Identify which cell holds the provided text, then report its (x, y) central coordinate. 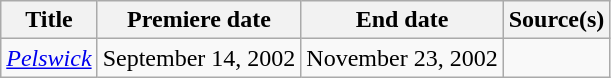
Pelswick (49, 58)
Premiere date (199, 20)
November 23, 2002 (402, 58)
End date (402, 20)
Source(s) (556, 20)
Title (49, 20)
September 14, 2002 (199, 58)
